Return [x, y] of the center of cell containing provided text 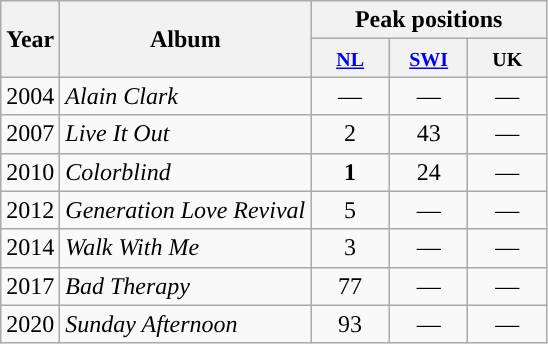
Walk With Me [186, 248]
24 [428, 172]
2012 [30, 210]
2017 [30, 286]
Sunday Afternoon [186, 324]
93 [350, 324]
Peak positions [429, 20]
2010 [30, 172]
2014 [30, 248]
Alain Clark [186, 96]
Bad Therapy [186, 286]
2020 [30, 324]
Live It Out [186, 134]
Year [30, 39]
3 [350, 248]
2 [350, 134]
1 [350, 172]
2004 [30, 96]
5 [350, 210]
NL [350, 58]
SWI [428, 58]
77 [350, 286]
43 [428, 134]
Colorblind [186, 172]
Generation Love Revival [186, 210]
Album [186, 39]
2007 [30, 134]
UK [508, 58]
